Detect which cell encompasses the target text, then output its (x, y) center coordinate. 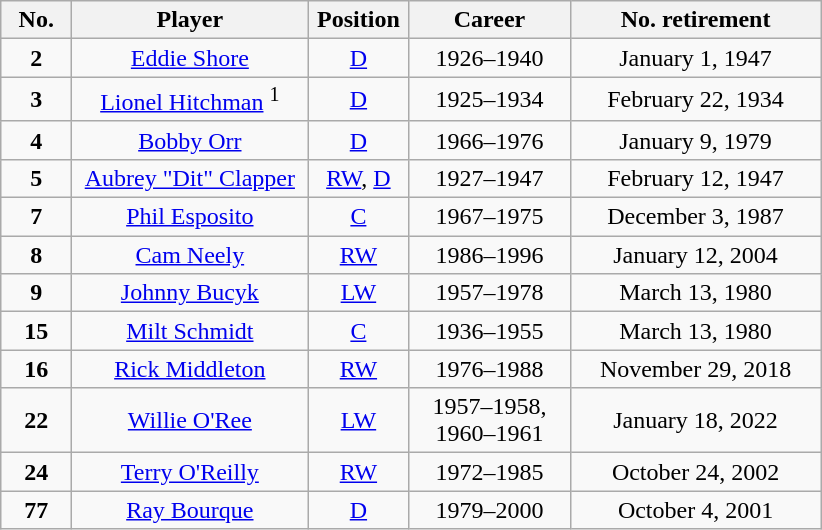
22 (36, 420)
1966–1976 (490, 140)
Phil Esposito (190, 217)
Bobby Orr (190, 140)
8 (36, 255)
1972–1985 (490, 472)
Aubrey "Dit" Clapper (190, 178)
4 (36, 140)
1957–1958, 1960–1961 (490, 420)
February 22, 1934 (696, 100)
Career (490, 20)
No. (36, 20)
77 (36, 510)
1979–2000 (490, 510)
October 24, 2002 (696, 472)
Lionel Hitchman 1 (190, 100)
February 12, 1947 (696, 178)
16 (36, 369)
3 (36, 100)
Rick Middleton (190, 369)
January 1, 1947 (696, 58)
Milt Schmidt (190, 331)
1927–1947 (490, 178)
7 (36, 217)
January 12, 2004 (696, 255)
Terry O'Reilly (190, 472)
1986–1996 (490, 255)
November 29, 2018 (696, 369)
Player (190, 20)
5 (36, 178)
January 9, 1979 (696, 140)
RW, D (358, 178)
December 3, 1987 (696, 217)
January 18, 2022 (696, 420)
1926–1940 (490, 58)
No. retirement (696, 20)
9 (36, 293)
1925–1934 (490, 100)
1957–1978 (490, 293)
Eddie Shore (190, 58)
15 (36, 331)
1967–1975 (490, 217)
October 4, 2001 (696, 510)
Position (358, 20)
24 (36, 472)
Willie O'Ree (190, 420)
1936–1955 (490, 331)
2 (36, 58)
1976–1988 (490, 369)
Ray Bourque (190, 510)
Johnny Bucyk (190, 293)
Cam Neely (190, 255)
